From the cell containing the given text, extract its center point as (X, Y) coordinate. 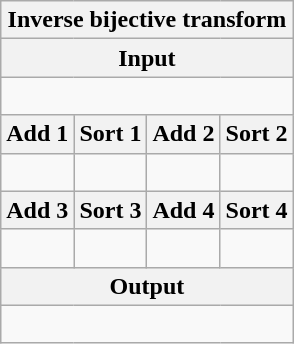
Output (147, 286)
Input (147, 58)
Inverse bijective transform (147, 20)
Add 1 (38, 134)
Sort 2 (256, 134)
Sort 3 (110, 210)
Add 4 (184, 210)
Sort 1 (110, 134)
Add 3 (38, 210)
Add 2 (184, 134)
Sort 4 (256, 210)
